Return the [X, Y] coordinate for the center point of the cell that contains the specified text.  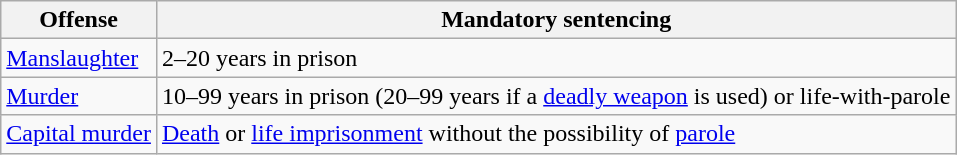
Capital murder [79, 134]
Murder [79, 96]
Manslaughter [79, 58]
Mandatory sentencing [556, 20]
Offense [79, 20]
10–99 years in prison (20–99 years if a deadly weapon is used) or life-with-parole [556, 96]
2–20 years in prison [556, 58]
Death or life imprisonment without the possibility of parole [556, 134]
